Find where the given text appears and provide that cell's center as [x, y] coordinate. 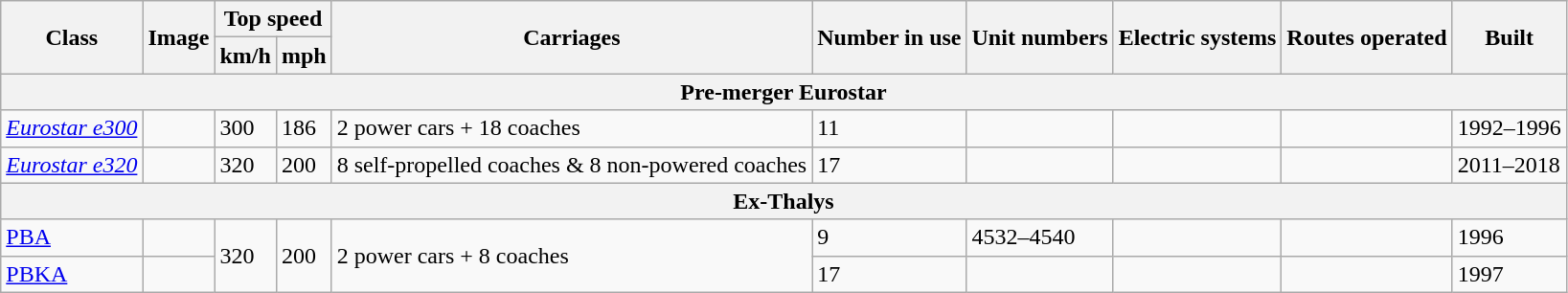
Class [72, 37]
Electric systems [1197, 37]
2 power cars + 8 coaches [572, 256]
186 [304, 128]
9 [889, 237]
PBA [72, 237]
Pre-merger Eurostar [784, 92]
Eurostar e300 [72, 128]
8 self-propelled coaches & 8 non-powered coaches [572, 165]
1997 [1510, 274]
Unit numbers [1040, 37]
4532–4540 [1040, 237]
2011–2018 [1510, 165]
300 [245, 128]
Number in use [889, 37]
Ex-Thalys [784, 201]
km/h [245, 56]
2 power cars + 18 coaches [572, 128]
Top speed [273, 19]
mph [304, 56]
PBKA [72, 274]
Image [178, 37]
Eurostar e320 [72, 165]
1996 [1510, 237]
11 [889, 128]
Built [1510, 37]
1992–1996 [1510, 128]
Carriages [572, 37]
Routes operated [1367, 37]
